Output the [X, Y] coordinate of the center of the cell containing the given text.  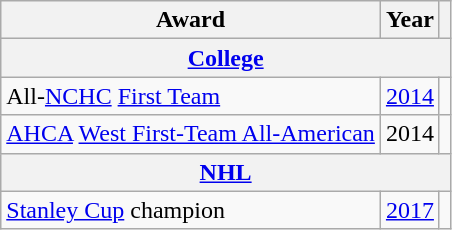
College [226, 58]
Award [191, 20]
NHL [226, 172]
AHCA West First-Team All-American [191, 134]
2017 [410, 210]
Year [410, 20]
Stanley Cup champion [191, 210]
All-NCHC First Team [191, 96]
